Scan for the cell matching the given text and deliver its (x, y) coordinate at center. 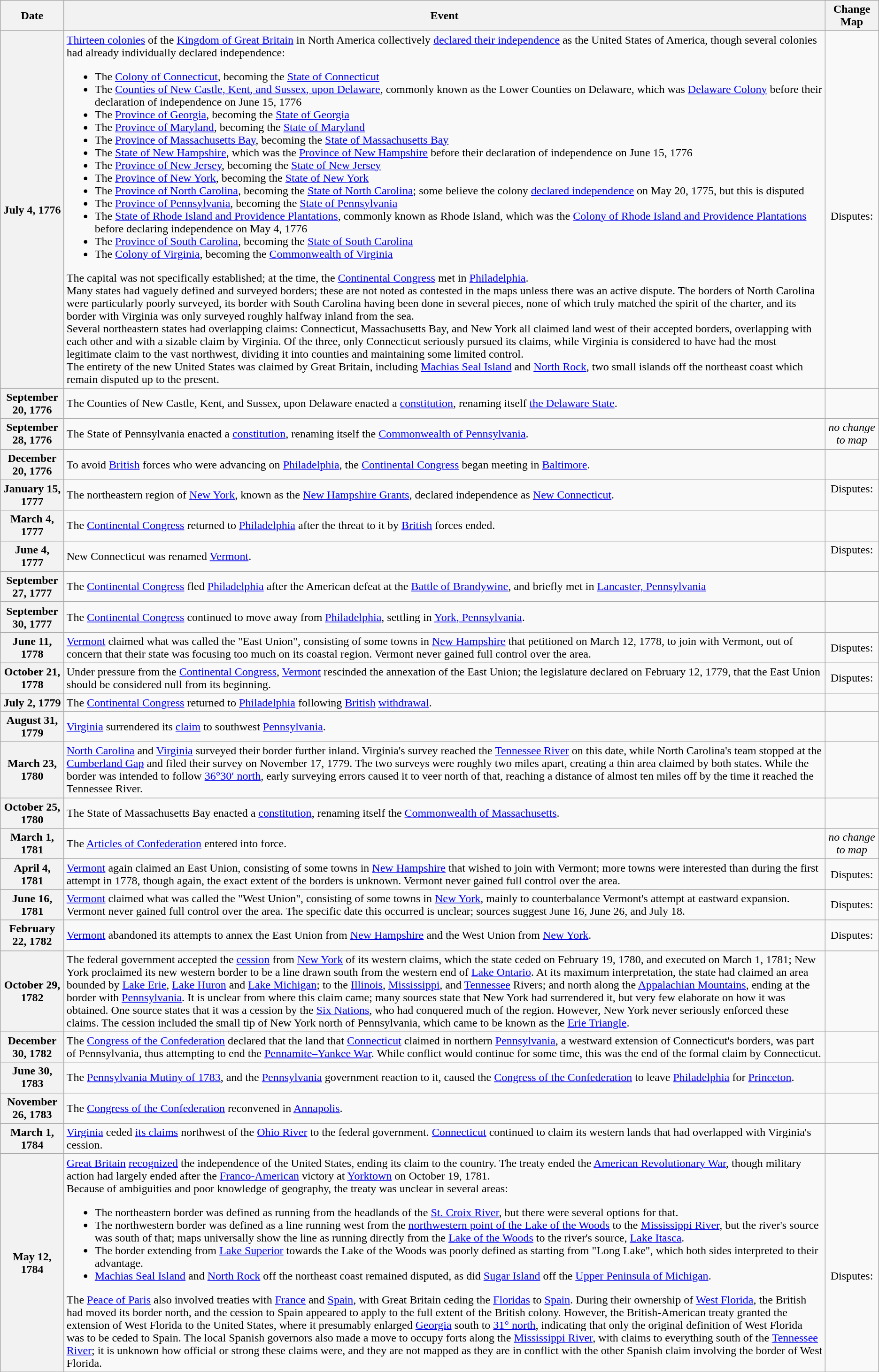
Event (444, 16)
October 21, 1778 (32, 678)
April 4, 1781 (32, 874)
The Continental Congress fled Philadelphia after the American defeat at the Battle of Brandywine, and briefly met in Lancaster, Pennsylvania (444, 587)
December 20, 1776 (32, 465)
October 25, 1780 (32, 813)
September 28, 1776 (32, 434)
June 11, 1778 (32, 648)
August 31, 1779 (32, 727)
November 26, 1783 (32, 1108)
The Continental Congress continued to move away from Philadelphia, settling in York, Pennsylvania. (444, 617)
October 29, 1782 (32, 991)
June 16, 1781 (32, 905)
July 2, 1779 (32, 703)
Date (32, 16)
September 20, 1776 (32, 404)
February 22, 1782 (32, 935)
The State of Massachusetts Bay enacted a constitution, renaming itself the Commonwealth of Massachusetts. (444, 813)
September 27, 1777 (32, 587)
The Continental Congress returned to Philadelphia following British withdrawal. (444, 703)
January 15, 1777 (32, 495)
December 30, 1782 (32, 1047)
The northeastern region of New York, known as the New Hampshire Grants, declared independence as New Connecticut. (444, 495)
June 4, 1777 (32, 556)
March 23, 1780 (32, 770)
March 1, 1781 (32, 844)
July 4, 1776 (32, 209)
New Connecticut was renamed Vermont. (444, 556)
May 12, 1784 (32, 1263)
To avoid British forces who were advancing on Philadelphia, the Continental Congress began meeting in Baltimore. (444, 465)
The Articles of Confederation entered into force. (444, 844)
The Continental Congress returned to Philadelphia after the threat to it by British forces ended. (444, 526)
March 1, 1784 (32, 1139)
The Counties of New Castle, Kent, and Sussex, upon Delaware enacted a constitution, renaming itself the Delaware State. (444, 404)
March 4, 1777 (32, 526)
The State of Pennsylvania enacted a constitution, renaming itself the Commonwealth of Pennsylvania. (444, 434)
September 30, 1777 (32, 617)
The Congress of the Confederation reconvened in Annapolis. (444, 1108)
Vermont abandoned its attempts to annex the East Union from New Hampshire and the West Union from New York. (444, 935)
Virginia surrendered its claim to southwest Pennsylvania. (444, 727)
Change Map (852, 16)
June 30, 1783 (32, 1078)
